Detect which cell encompasses the target text, then output its [X, Y] center coordinate. 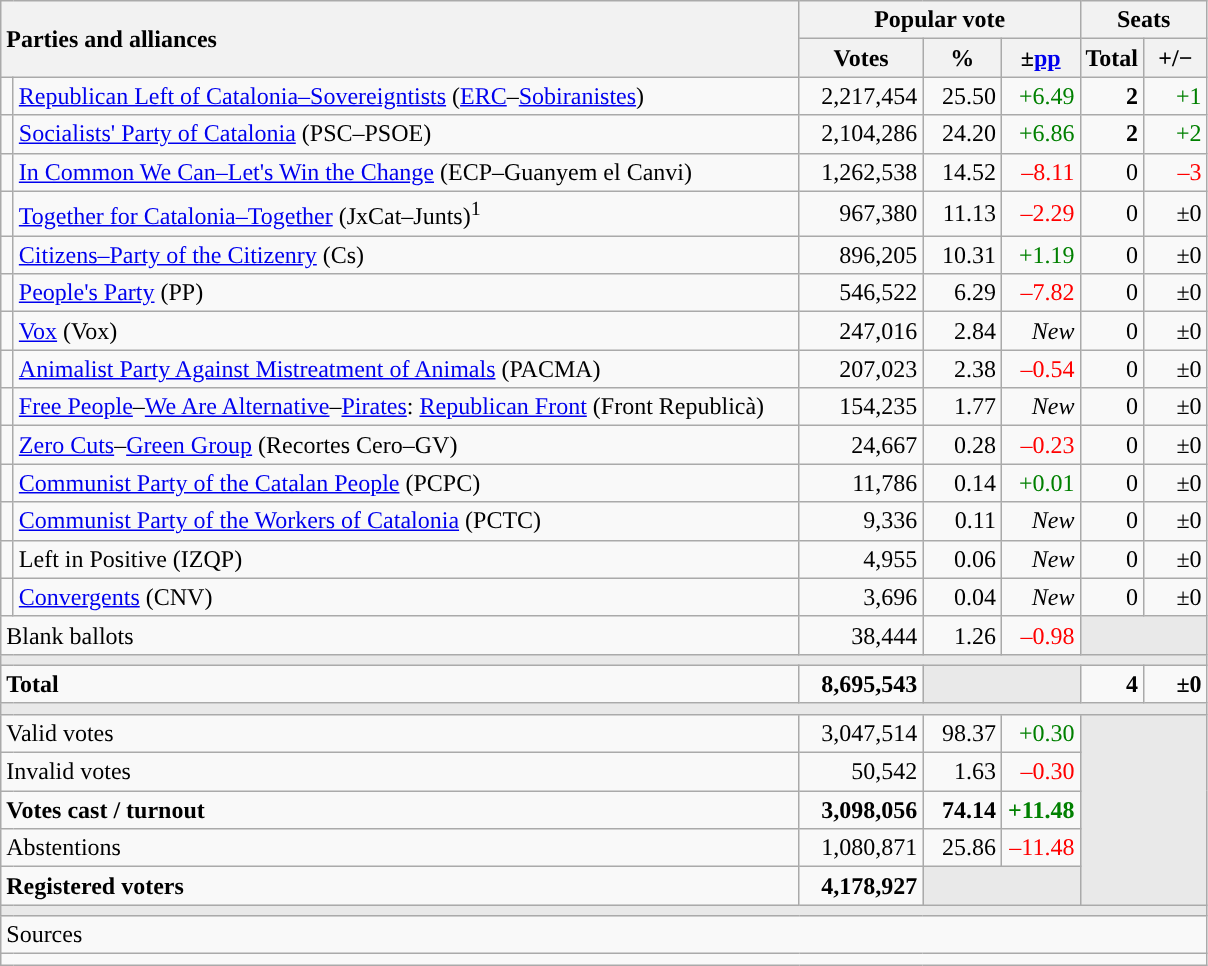
Invalid votes [400, 772]
24,667 [861, 445]
1.26 [962, 635]
50,542 [861, 772]
+/− [1176, 58]
Zero Cuts–Green Group (Recortes Cero–GV) [406, 445]
Popular vote [940, 20]
–0.23 [1040, 445]
3,047,514 [861, 733]
Sources [604, 935]
+1 [1176, 96]
Votes cast / turnout [400, 810]
Animalist Party Against Mistreatment of Animals (PACMA) [406, 369]
4 [1112, 684]
+0.30 [1040, 733]
2,217,454 [861, 96]
1,262,538 [861, 172]
–0.30 [1040, 772]
0.11 [962, 521]
0.28 [962, 445]
Registered voters [400, 886]
Communist Party of the Catalan People (PCPC) [406, 483]
25.50 [962, 96]
3,696 [861, 597]
+11.48 [1040, 810]
–3 [1176, 172]
2.38 [962, 369]
1.77 [962, 407]
Vox (Vox) [406, 331]
74.14 [962, 810]
+6.49 [1040, 96]
967,380 [861, 214]
+0.01 [1040, 483]
25.86 [962, 848]
+6.86 [1040, 134]
–7.82 [1040, 293]
4,178,927 [861, 886]
10.31 [962, 255]
3,098,056 [861, 810]
1,080,871 [861, 848]
Valid votes [400, 733]
Communist Party of the Workers of Catalonia (PCTC) [406, 521]
Convergents (CNV) [406, 597]
–2.29 [1040, 214]
±pp [1040, 58]
8,695,543 [861, 684]
14.52 [962, 172]
0.14 [962, 483]
In Common We Can–Let's Win the Change (ECP–Guanyem el Canvi) [406, 172]
Republican Left of Catalonia–Sovereigntists (ERC–Sobiranistes) [406, 96]
Free People–We Are Alternative–Pirates: Republican Front (Front Republicà) [406, 407]
0.06 [962, 559]
247,016 [861, 331]
+1.19 [1040, 255]
38,444 [861, 635]
–0.98 [1040, 635]
154,235 [861, 407]
546,522 [861, 293]
People's Party (PP) [406, 293]
2.84 [962, 331]
–0.54 [1040, 369]
Citizens–Party of the Citizenry (Cs) [406, 255]
Abstentions [400, 848]
Together for Catalonia–Together (JxCat–Junts)1 [406, 214]
207,023 [861, 369]
Seats [1144, 20]
4,955 [861, 559]
0.04 [962, 597]
9,336 [861, 521]
11,786 [861, 483]
+2 [1176, 134]
Blank ballots [400, 635]
Votes [861, 58]
Socialists' Party of Catalonia (PSC–PSOE) [406, 134]
11.13 [962, 214]
–11.48 [1040, 848]
Left in Positive (IZQP) [406, 559]
% [962, 58]
6.29 [962, 293]
98.37 [962, 733]
Parties and alliances [400, 39]
1.63 [962, 772]
2,104,286 [861, 134]
–8.11 [1040, 172]
896,205 [861, 255]
24.20 [962, 134]
